Detect which cell encompasses the target text, then output its (X, Y) center coordinate. 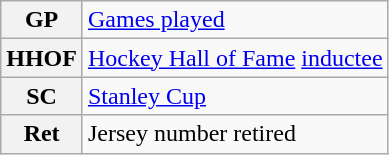
Hockey Hall of Fame inductee (235, 58)
Games played (235, 20)
HHOF (42, 58)
GP (42, 20)
Stanley Cup (235, 96)
Jersey number retired (235, 134)
SC (42, 96)
Ret (42, 134)
